Provide the (x, y) coordinate of the cell's center where the given text is located.  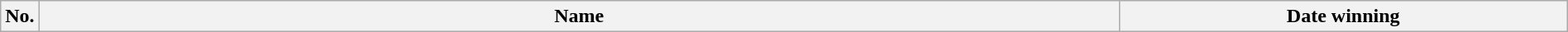
Date winning (1343, 16)
No. (20, 16)
Name (579, 16)
